Find where the given text appears and provide that cell's center as [x, y] coordinate. 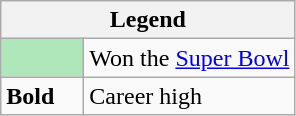
Legend [148, 20]
Career high [190, 96]
Won the Super Bowl [190, 58]
Bold [42, 96]
